Pinpoint the cell where the given text exists, returning its (x, y) midpoint coordinate. 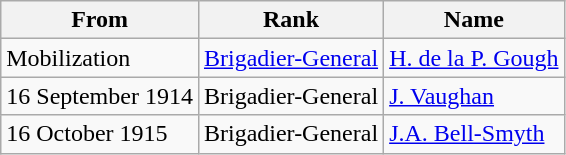
J.A. Bell-Smyth (474, 134)
Mobilization (100, 58)
J. Vaughan (474, 96)
H. de la P. Gough (474, 58)
From (100, 20)
Rank (290, 20)
16 October 1915 (100, 134)
Name (474, 20)
16 September 1914 (100, 96)
